Identify which cell holds the provided text, then report its (x, y) central coordinate. 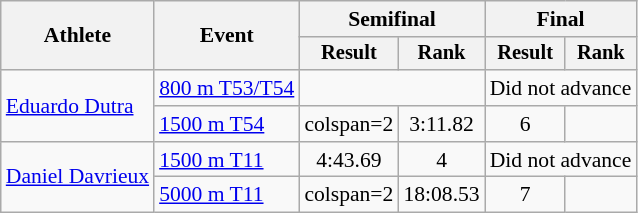
18:08.53 (441, 195)
4:43.69 (348, 160)
4 (441, 160)
3:11.82 (441, 124)
1500 m T11 (226, 160)
Eduardo Dutra (78, 106)
5000 m T11 (226, 195)
Final (561, 19)
Semifinal (392, 19)
Athlete (78, 36)
7 (526, 195)
Daniel Davrieux (78, 178)
Event (226, 36)
6 (526, 124)
1500 m T54 (226, 124)
800 m T53/T54 (226, 88)
